Find where the given text appears and provide that cell's center as [x, y] coordinate. 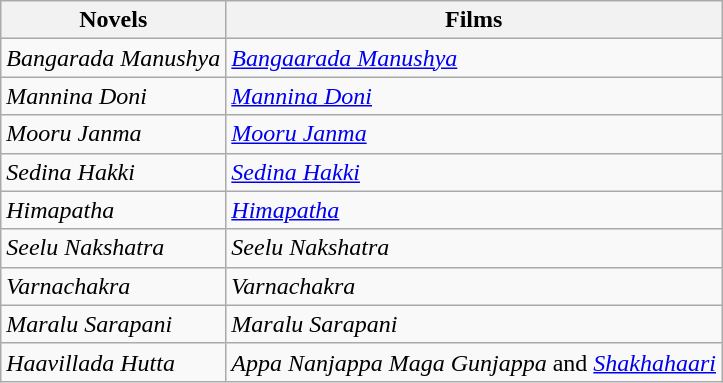
Appa Nanjappa Maga Gunjappa and Shakhahaari [474, 362]
Bangarada Manushya [114, 58]
Films [474, 20]
Bangaarada Manushya [474, 58]
Novels [114, 20]
Haavillada Hutta [114, 362]
